Find where the given text appears and provide that cell's center as (x, y) coordinate. 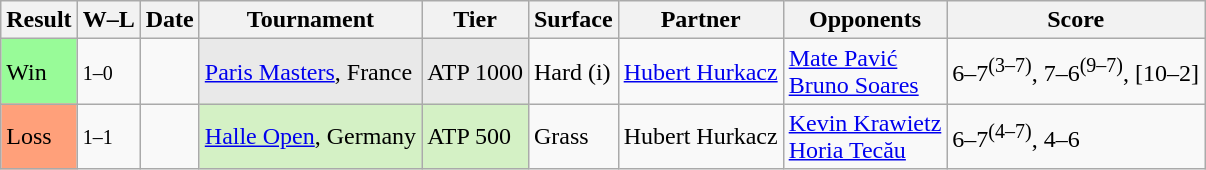
ATP 500 (476, 136)
Loss (39, 136)
Tournament (310, 20)
Halle Open, Germany (310, 136)
Mate Pavić Bruno Soares (865, 72)
Paris Masters, France (310, 72)
Partner (700, 20)
W–L (108, 20)
ATP 1000 (476, 72)
Score (1076, 20)
Grass (573, 136)
6–7(4–7), 4–6 (1076, 136)
Kevin Krawietz Horia Tecău (865, 136)
6–7(3–7), 7–6(9–7), [10–2] (1076, 72)
Result (39, 20)
Tier (476, 20)
Date (170, 20)
Win (39, 72)
1–1 (108, 136)
1–0 (108, 72)
Opponents (865, 20)
Surface (573, 20)
Hard (i) (573, 72)
